Locate the cell with the specified text and output its [x, y] center coordinate. 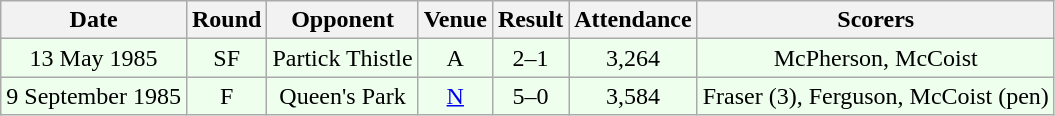
Scorers [876, 20]
A [455, 58]
3,584 [633, 96]
Opponent [342, 20]
F [226, 96]
2–1 [530, 58]
McPherson, McCoist [876, 58]
13 May 1985 [94, 58]
Fraser (3), Ferguson, McCoist (pen) [876, 96]
9 September 1985 [94, 96]
Round [226, 20]
Result [530, 20]
5–0 [530, 96]
Partick Thistle [342, 58]
Date [94, 20]
Venue [455, 20]
Attendance [633, 20]
Queen's Park [342, 96]
3,264 [633, 58]
N [455, 96]
SF [226, 58]
